Search for the cell housing the specified text and yield its (x, y) center coordinate. 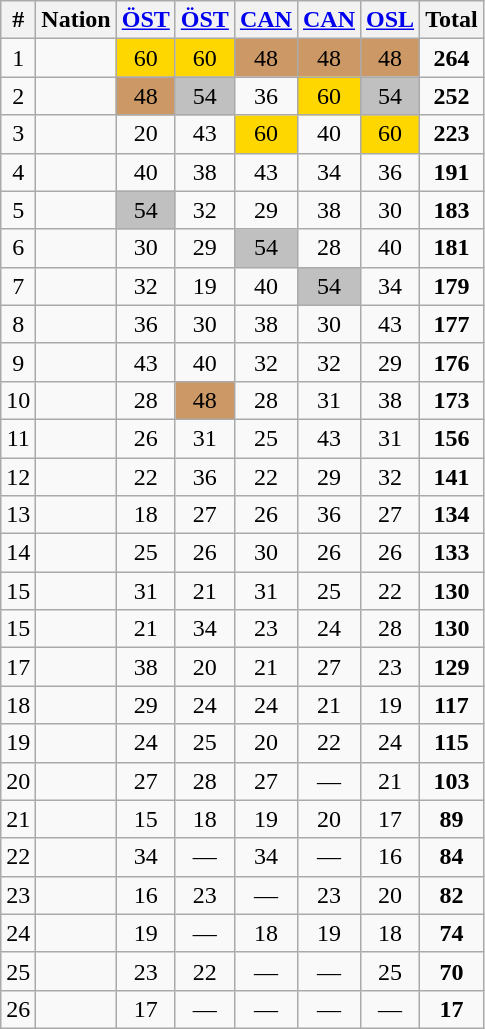
Total (452, 20)
117 (452, 705)
141 (452, 477)
11 (18, 438)
181 (452, 248)
70 (452, 971)
9 (18, 362)
179 (452, 286)
177 (452, 324)
191 (452, 172)
OSL (390, 20)
129 (452, 667)
264 (452, 58)
84 (452, 857)
13 (18, 515)
# (18, 20)
176 (452, 362)
89 (452, 819)
2 (18, 96)
223 (452, 134)
134 (452, 515)
156 (452, 438)
8 (18, 324)
74 (452, 933)
3 (18, 134)
14 (18, 553)
115 (452, 743)
133 (452, 553)
4 (18, 172)
173 (452, 400)
183 (452, 210)
103 (452, 781)
6 (18, 248)
1 (18, 58)
7 (18, 286)
252 (452, 96)
10 (18, 400)
82 (452, 895)
Nation (76, 20)
5 (18, 210)
12 (18, 477)
